Extract the [x, y] coordinate from the center of the cell holding the provided text.  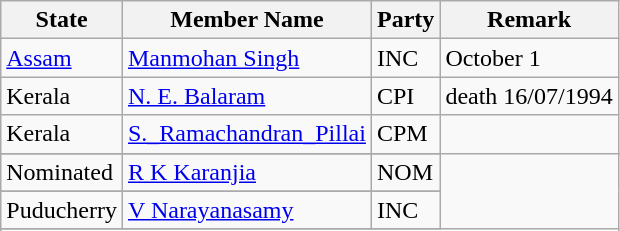
State [62, 20]
Puducherry [62, 210]
V Narayanasamy [246, 210]
CPM [405, 134]
death 16/07/1994 [529, 96]
Nominated [62, 172]
Assam [62, 58]
Party [405, 20]
NOM [405, 172]
Manmohan Singh [246, 58]
CPI [405, 96]
S._Ramachandran_Pillai [246, 134]
R K Karanjia [246, 172]
N. E. Balaram [246, 96]
October 1 [529, 58]
Member Name [246, 20]
Remark [529, 20]
